From the cell containing the given text, extract its center point as [X, Y] coordinate. 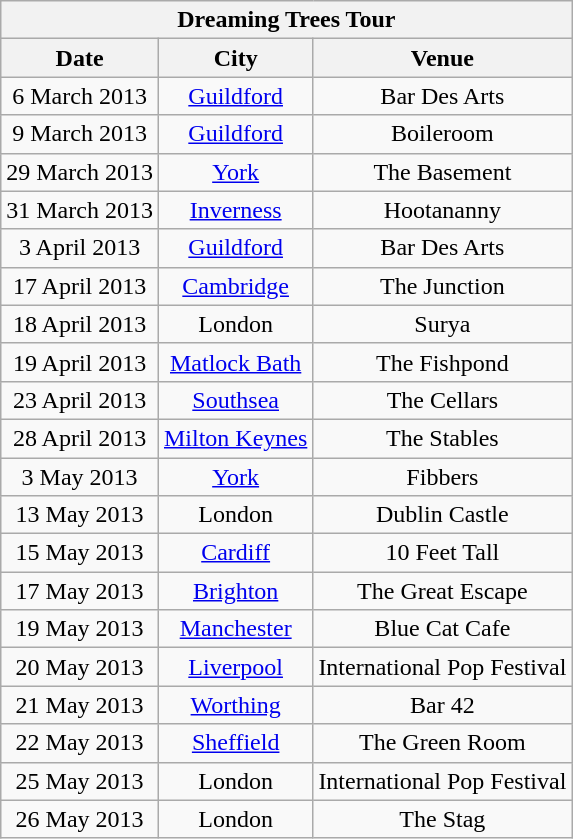
Manchester [235, 629]
Bar 42 [442, 705]
29 March 2013 [80, 172]
The Basement [442, 172]
17 April 2013 [80, 286]
City [235, 58]
19 April 2013 [80, 362]
The Cellars [442, 400]
Worthing [235, 705]
18 April 2013 [80, 324]
21 May 2013 [80, 705]
Brighton [235, 591]
15 May 2013 [80, 553]
The Stables [442, 438]
3 April 2013 [80, 248]
The Fishpond [442, 362]
Dublin Castle [442, 515]
26 May 2013 [80, 819]
Southsea [235, 400]
The Green Room [442, 743]
23 April 2013 [80, 400]
Boileroom [442, 134]
Cardiff [235, 553]
13 May 2013 [80, 515]
Dreaming Trees Tour [286, 20]
Liverpool [235, 667]
6 March 2013 [80, 96]
Fibbers [442, 477]
Milton Keynes [235, 438]
Matlock Bath [235, 362]
Surya [442, 324]
Hootananny [442, 210]
The Stag [442, 819]
The Great Escape [442, 591]
Sheffield [235, 743]
20 May 2013 [80, 667]
10 Feet Tall [442, 553]
9 March 2013 [80, 134]
Inverness [235, 210]
Venue [442, 58]
3 May 2013 [80, 477]
28 April 2013 [80, 438]
Blue Cat Cafe [442, 629]
25 May 2013 [80, 781]
Date [80, 58]
22 May 2013 [80, 743]
17 May 2013 [80, 591]
31 March 2013 [80, 210]
Cambridge [235, 286]
19 May 2013 [80, 629]
The Junction [442, 286]
